Provide the (X, Y) coordinate of the cell's center where the given text is located.  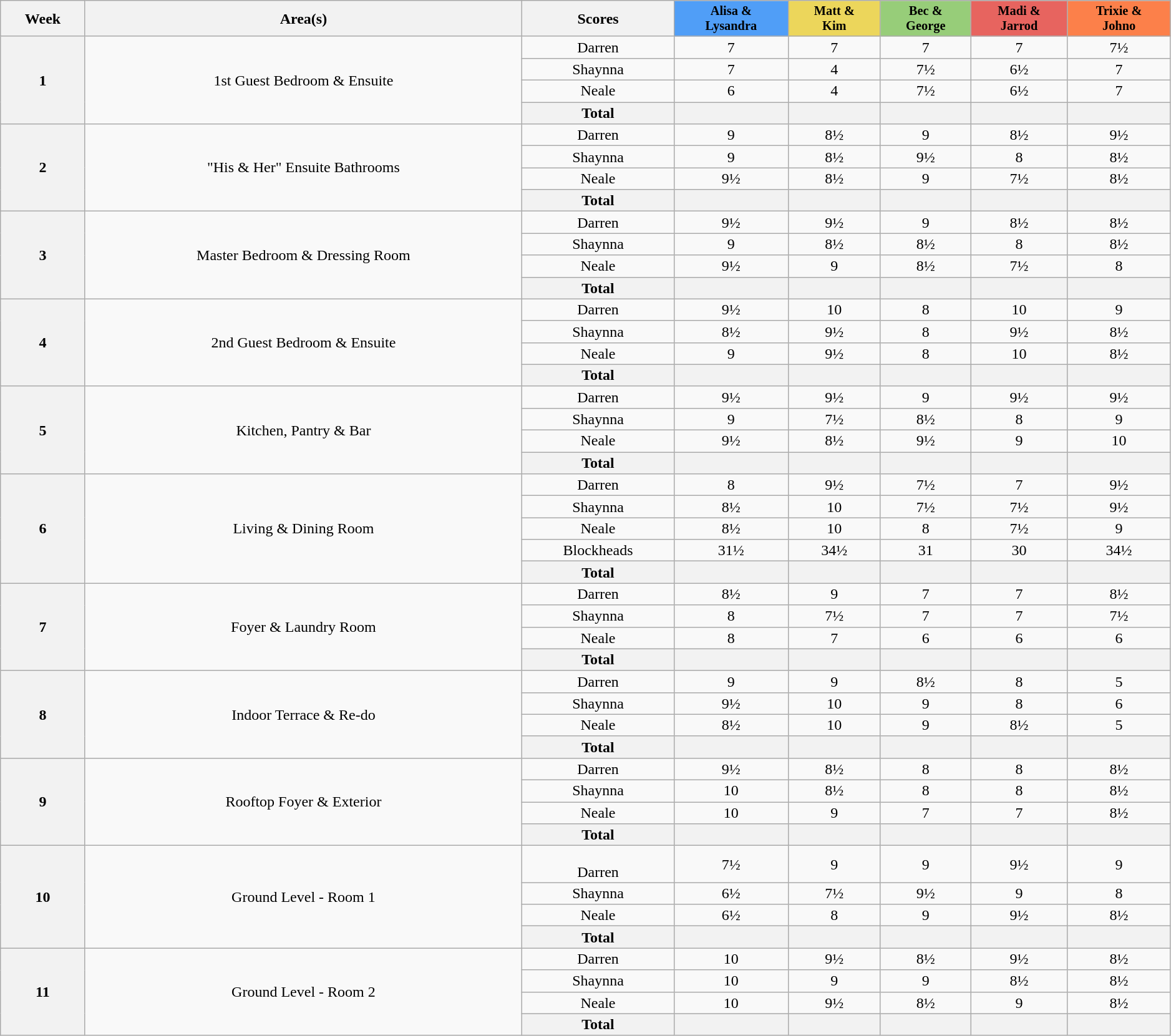
11 (42, 992)
Ground Level - Room 1 (303, 897)
Week (42, 19)
Ground Level - Room 2 (303, 992)
31½ (731, 550)
Bec &George (926, 19)
Kitchen, Pantry & Bar (303, 430)
3 (42, 255)
30 (1019, 550)
Trixie &Johno (1119, 19)
Matt &Kim (834, 19)
Blockheads (598, 550)
Area(s) (303, 19)
Foyer & Laundry Room (303, 627)
Master Bedroom & Dressing Room (303, 255)
1 (42, 80)
Living & Dining Room (303, 529)
Madi &Jarrod (1019, 19)
2nd Guest Bedroom & Ensuite (303, 342)
Indoor Terrace & Re-do (303, 714)
"His & Her" Ensuite Bathrooms (303, 168)
1st Guest Bedroom & Ensuite (303, 80)
2 (42, 168)
31 (926, 550)
Alisa &Lysandra (731, 19)
Rooftop Foyer & Exterior (303, 801)
Scores (598, 19)
